Output the [x, y] coordinate of the center of the cell containing the given text.  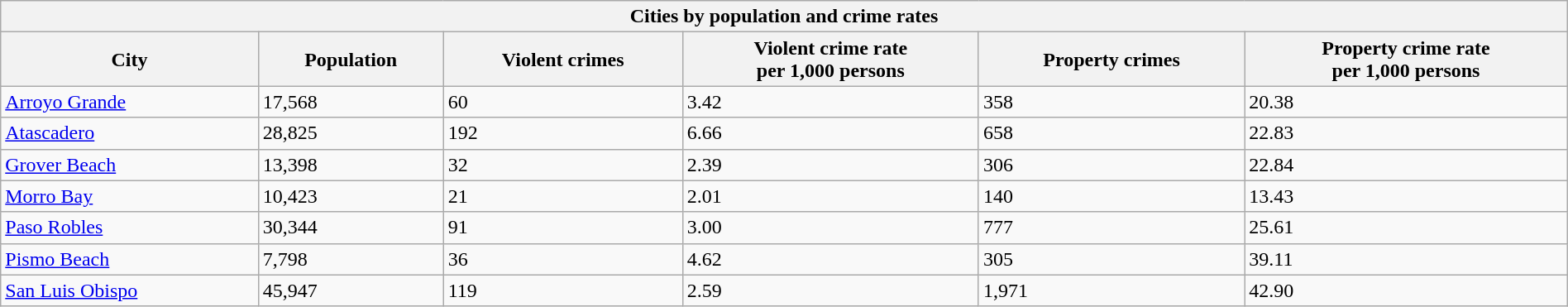
22.83 [1406, 133]
13.43 [1406, 196]
3.42 [830, 102]
3.00 [830, 228]
119 [562, 290]
Population [351, 60]
Property crime rateper 1,000 persons [1406, 60]
10,423 [351, 196]
Cities by population and crime rates [784, 17]
7,798 [351, 259]
30,344 [351, 228]
13,398 [351, 165]
Pismo Beach [129, 259]
San Luis Obispo [129, 290]
Grover Beach [129, 165]
17,568 [351, 102]
2.59 [830, 290]
777 [1111, 228]
Arroyo Grande [129, 102]
2.01 [830, 196]
39.11 [1406, 259]
25.61 [1406, 228]
Violent crime rateper 1,000 persons [830, 60]
22.84 [1406, 165]
2.39 [830, 165]
1,971 [1111, 290]
20.38 [1406, 102]
28,825 [351, 133]
Property crimes [1111, 60]
305 [1111, 259]
21 [562, 196]
4.62 [830, 259]
36 [562, 259]
Paso Robles [129, 228]
32 [562, 165]
6.66 [830, 133]
60 [562, 102]
658 [1111, 133]
42.90 [1406, 290]
358 [1111, 102]
140 [1111, 196]
45,947 [351, 290]
306 [1111, 165]
Atascadero [129, 133]
City [129, 60]
91 [562, 228]
192 [562, 133]
Violent crimes [562, 60]
Morro Bay [129, 196]
